Find where the given text appears and provide that cell's center as [X, Y] coordinate. 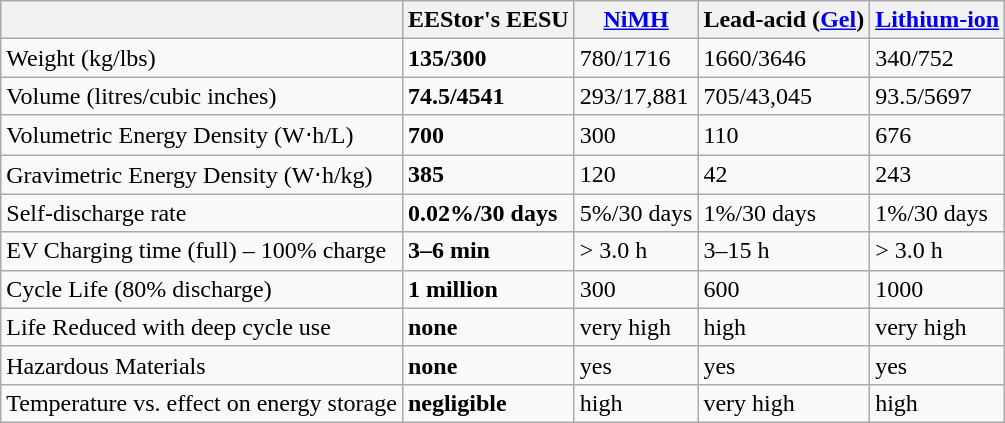
0.02%/30 days [488, 213]
780/1716 [636, 58]
Self-discharge rate [202, 213]
293/17,881 [636, 96]
74.5/4541 [488, 96]
Volume (litres/cubic inches) [202, 96]
3–15 h [784, 251]
Life Reduced with deep cycle use [202, 327]
EEStor's EESU [488, 20]
Weight (kg/lbs) [202, 58]
Hazardous Materials [202, 365]
1 million [488, 289]
676 [938, 135]
1000 [938, 289]
5%/30 days [636, 213]
1660/3646 [784, 58]
3–6 min [488, 251]
Temperature vs. effect on energy storage [202, 403]
93.5/5697 [938, 96]
Gravimetric Energy Density (W⋅h/kg) [202, 174]
243 [938, 174]
42 [784, 174]
NiMH [636, 20]
Lithium-ion [938, 20]
negligible [488, 403]
705/43,045 [784, 96]
385 [488, 174]
Lead-acid (Gel) [784, 20]
Cycle Life (80% discharge) [202, 289]
EV Charging time (full) – 100% charge [202, 251]
120 [636, 174]
700 [488, 135]
600 [784, 289]
135/300 [488, 58]
110 [784, 135]
340/752 [938, 58]
Volumetric Energy Density (W⋅h/L) [202, 135]
